Locate the cell with the specified text and output its (x, y) center coordinate. 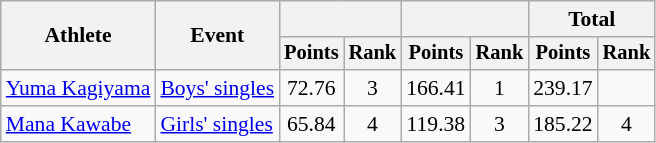
Mana Kawabe (78, 124)
239.17 (562, 88)
65.84 (311, 124)
Total (592, 19)
1 (500, 88)
72.76 (311, 88)
Girls' singles (217, 124)
Boys' singles (217, 88)
Athlete (78, 36)
185.22 (562, 124)
166.41 (436, 88)
Event (217, 36)
Yuma Kagiyama (78, 88)
119.38 (436, 124)
